Return the [X, Y] coordinate for the center point of the cell that contains the specified text.  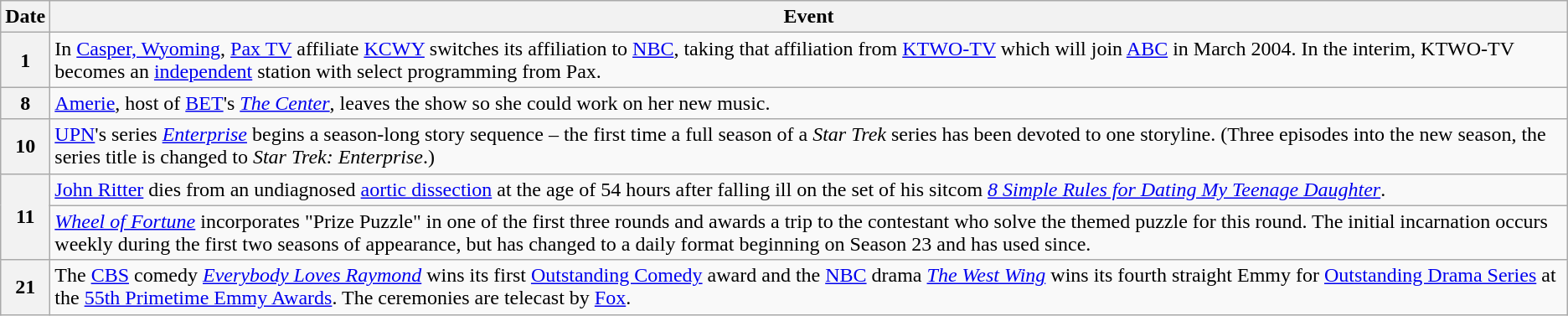
Amerie, host of BET's The Center, leaves the show so she could work on her new music. [809, 103]
8 [25, 103]
Date [25, 17]
11 [25, 216]
1 [25, 60]
21 [25, 287]
Event [809, 17]
10 [25, 146]
